Pinpoint the cell where the given text exists, returning its [x, y] midpoint coordinate. 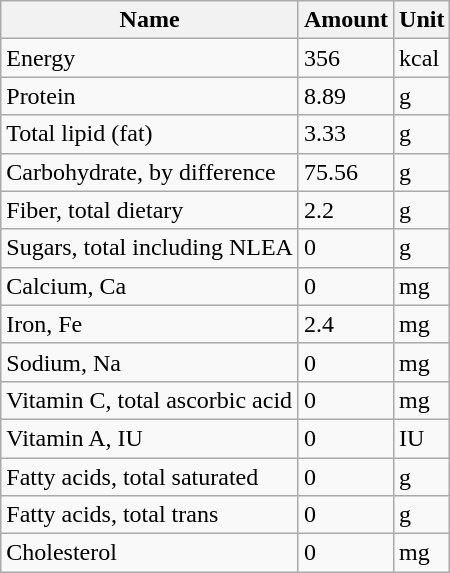
Calcium, Ca [150, 286]
Total lipid (fat) [150, 134]
Energy [150, 58]
Vitamin C, total ascorbic acid [150, 400]
Amount [346, 20]
3.33 [346, 134]
356 [346, 58]
kcal [422, 58]
8.89 [346, 96]
Vitamin A, IU [150, 438]
Iron, Fe [150, 324]
IU [422, 438]
Sugars, total including NLEA [150, 248]
2.4 [346, 324]
Name [150, 20]
Cholesterol [150, 553]
Protein [150, 96]
Fatty acids, total trans [150, 515]
2.2 [346, 210]
Sodium, Na [150, 362]
Fatty acids, total saturated [150, 477]
Carbohydrate, by difference [150, 172]
Fiber, total dietary [150, 210]
Unit [422, 20]
75.56 [346, 172]
